Pinpoint the cell where the given text exists, returning its [X, Y] midpoint coordinate. 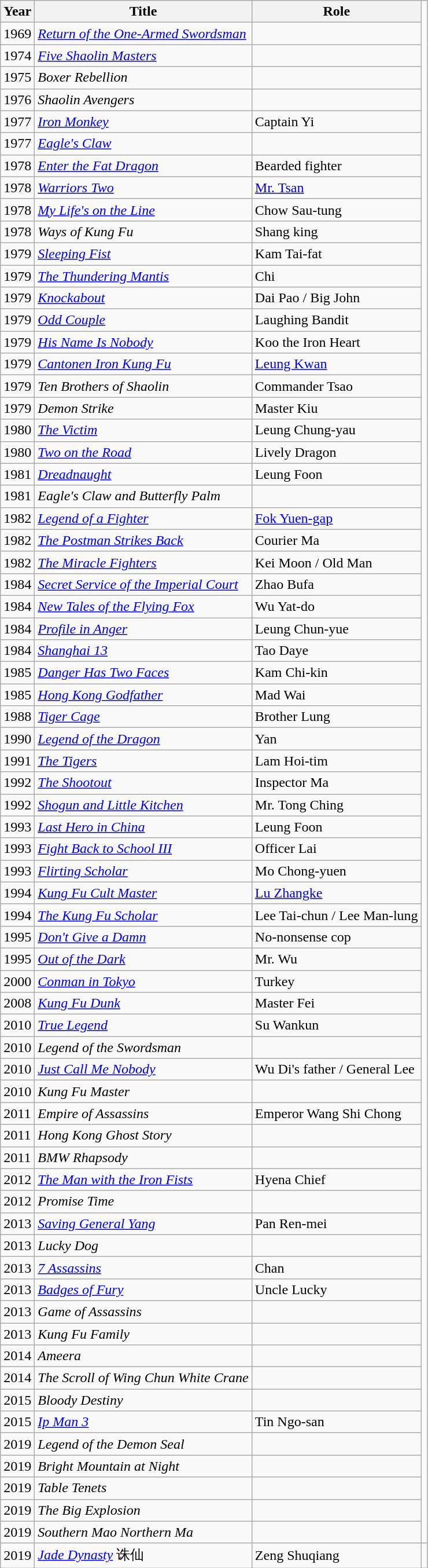
Turkey [337, 981]
The Big Explosion [143, 1510]
Odd Couple [143, 320]
Chi [337, 276]
Lu Zhangke [337, 893]
Fok Yuen-gap [337, 518]
No-nonsense cop [337, 937]
Tao Daye [337, 651]
Legend of the Demon Seal [143, 1444]
Secret Service of the Imperial Court [143, 584]
Lively Dragon [337, 452]
Tiger Cage [143, 717]
Iron Monkey [143, 122]
My Life's on the Line [143, 210]
Cantonen Iron Kung Fu [143, 364]
Koo the Iron Heart [337, 342]
Table Tenets [143, 1488]
Flirting Scholar [143, 871]
Officer Lai [337, 849]
The Thundering Mantis [143, 276]
Two on the Road [143, 452]
Inspector Ma [337, 783]
The Kung Fu Scholar [143, 915]
Lee Tai-chun / Lee Man-lung [337, 915]
Five Shaolin Masters [143, 56]
1969 [17, 34]
Mr. Tong Ching [337, 805]
Year [17, 12]
1990 [17, 739]
Wu Di's father / General Lee [337, 1069]
Captain Yi [337, 122]
Legend of a Fighter [143, 518]
Yan [337, 739]
Lam Hoi-tim [337, 761]
Courier Ma [337, 540]
Kung Fu Cult Master [143, 893]
Eagle's Claw [143, 144]
Empire of Assassins [143, 1113]
Legend of the Dragon [143, 739]
Ten Brothers of Shaolin [143, 386]
Eagle's Claw and Butterfly Palm [143, 496]
Laughing Bandit [337, 320]
Mr. Tsan [337, 188]
Game of Assassins [143, 1311]
The Scroll of Wing Chun White Crane [143, 1378]
The Postman Strikes Back [143, 540]
Don't Give a Damn [143, 937]
His Name Is Nobody [143, 342]
The Victim [143, 430]
Knockabout [143, 298]
Commander Tsao [337, 386]
Su Wankun [337, 1025]
Kei Moon / Old Man [337, 562]
New Tales of the Flying Fox [143, 606]
Lucky Dog [143, 1245]
1991 [17, 761]
Ways of Kung Fu [143, 232]
Dai Pao / Big John [337, 298]
Danger Has Two Faces [143, 673]
2008 [17, 1003]
Dreadnaught [143, 474]
Zhao Bufa [337, 584]
Hong Kong Godfather [143, 695]
Badges of Fury [143, 1289]
1976 [17, 100]
Leung Chun-yue [337, 628]
Warriors Two [143, 188]
Kam Chi-kin [337, 673]
Ameera [143, 1356]
Just Call Me Nobody [143, 1069]
Chan [337, 1267]
Wu Yat-do [337, 606]
Demon Strike [143, 408]
The Shootout [143, 783]
Southern Mao Northern Ma [143, 1532]
7 Assassins [143, 1267]
1975 [17, 78]
Title [143, 12]
Jade Dynasty 诛仙 [143, 1555]
Leung Kwan [337, 364]
Fight Back to School III [143, 849]
Emperor Wang Shi Chong [337, 1113]
Shaolin Avengers [143, 100]
Out of the Dark [143, 959]
Boxer Rebellion [143, 78]
Hong Kong Ghost Story [143, 1135]
Sleeping Fist [143, 254]
Master Kiu [337, 408]
Shogun and Little Kitchen [143, 805]
BMW Rhapsody [143, 1157]
1974 [17, 56]
The Miracle Fighters [143, 562]
Last Hero in China [143, 827]
True Legend [143, 1025]
Legend of the Swordsman [143, 1047]
Uncle Lucky [337, 1289]
Mad Wai [337, 695]
Enter the Fat Dragon [143, 166]
The Tigers [143, 761]
Pan Ren-mei [337, 1223]
Tin Ngo-san [337, 1422]
Shanghai 13 [143, 651]
Return of the One-Armed Swordsman [143, 34]
Role [337, 12]
Shang king [337, 232]
Mr. Wu [337, 959]
Leung Chung-yau [337, 430]
Master Fei [337, 1003]
Conman in Tokyo [143, 981]
Bearded fighter [337, 166]
Profile in Anger [143, 628]
Kung Fu Master [143, 1091]
Hyena Chief [337, 1179]
Chow Sau-tung [337, 210]
Mo Chong-yuen [337, 871]
1988 [17, 717]
Saving General Yang [143, 1223]
Brother Lung [337, 717]
Ip Man 3 [143, 1422]
Bright Mountain at Night [143, 1466]
Kung Fu Dunk [143, 1003]
The Man with the Iron Fists [143, 1179]
Bloody Destiny [143, 1400]
Zeng Shuqiang [337, 1555]
Kam Tai-fat [337, 254]
Promise Time [143, 1201]
2000 [17, 981]
Kung Fu Family [143, 1333]
